For the text-containing cell, return its midpoint in [X, Y] coordinate format. 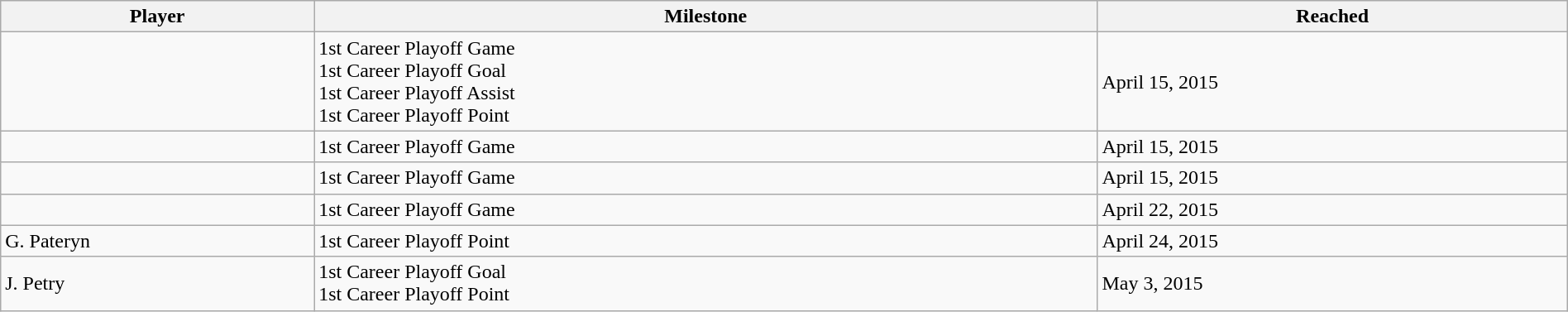
G. Pateryn [157, 241]
May 3, 2015 [1332, 283]
1st Career Playoff Point [706, 241]
1st Career Playoff Goal1st Career Playoff Point [706, 283]
Milestone [706, 17]
Reached [1332, 17]
April 24, 2015 [1332, 241]
Player [157, 17]
1st Career Playoff Game1st Career Playoff Goal1st Career Playoff Assist1st Career Playoff Point [706, 81]
J. Petry [157, 283]
April 22, 2015 [1332, 209]
